For the text-containing cell, return its midpoint in (x, y) coordinate format. 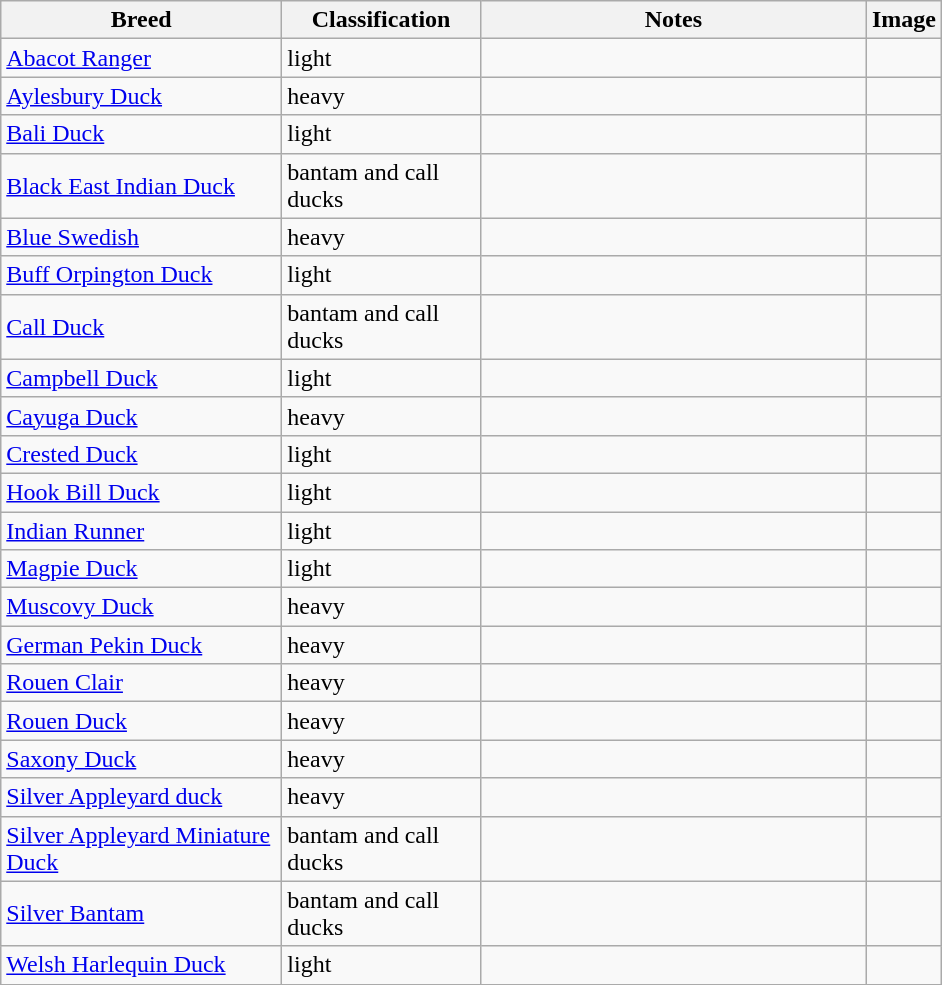
Abacot Ranger (142, 58)
Bali Duck (142, 134)
Campbell Duck (142, 378)
Blue Swedish (142, 237)
Silver Appleyard Miniature Duck (142, 848)
Magpie Duck (142, 569)
Buff Orpington Duck (142, 275)
Notes (673, 20)
Rouen Duck (142, 721)
Call Duck (142, 326)
Silver Appleyard duck (142, 797)
Breed (142, 20)
Hook Bill Duck (142, 492)
German Pekin Duck (142, 645)
Aylesbury Duck (142, 96)
Saxony Duck (142, 759)
Silver Bantam (142, 914)
Indian Runner (142, 531)
Welsh Harlequin Duck (142, 965)
Crested Duck (142, 454)
Cayuga Duck (142, 416)
Classification (382, 20)
Image (904, 20)
Rouen Clair (142, 683)
Muscovy Duck (142, 607)
Black East Indian Duck (142, 186)
